Determine the [X, Y] coordinate at the center of the cell enclosing the given text.  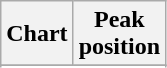
Chart [37, 34]
Peakposition [119, 34]
